Provide the [x, y] coordinate of the cell's center where the given text is located.  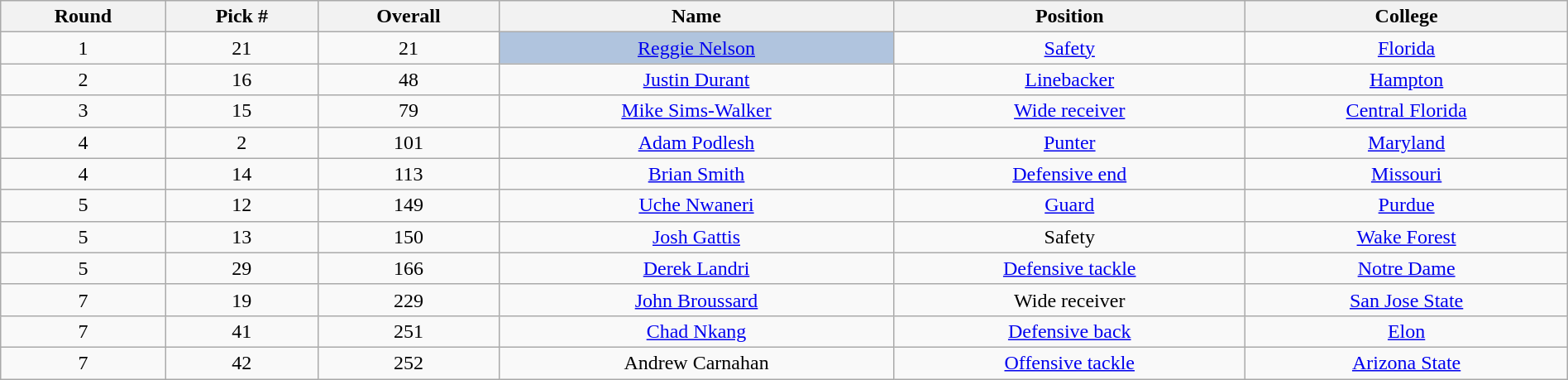
Wake Forest [1406, 237]
College [1406, 17]
Brian Smith [696, 174]
Adam Podlesh [696, 142]
150 [409, 237]
Defensive end [1070, 174]
Florida [1406, 48]
1 [83, 48]
Round [83, 17]
229 [409, 300]
16 [241, 79]
Pick # [241, 17]
Justin Durant [696, 79]
Offensive tackle [1070, 363]
3 [83, 111]
15 [241, 111]
12 [241, 205]
41 [241, 331]
Derek Landri [696, 268]
Andrew Carnahan [696, 363]
19 [241, 300]
Defensive tackle [1070, 268]
Arizona State [1406, 363]
79 [409, 111]
Hampton [1406, 79]
251 [409, 331]
Name [696, 17]
166 [409, 268]
Elon [1406, 331]
Josh Gattis [696, 237]
42 [241, 363]
Punter [1070, 142]
Maryland [1406, 142]
14 [241, 174]
29 [241, 268]
San Jose State [1406, 300]
Notre Dame [1406, 268]
113 [409, 174]
149 [409, 205]
Guard [1070, 205]
Missouri [1406, 174]
Reggie Nelson [696, 48]
252 [409, 363]
48 [409, 79]
Position [1070, 17]
Purdue [1406, 205]
13 [241, 237]
Defensive back [1070, 331]
Linebacker [1070, 79]
Uche Nwaneri [696, 205]
John Broussard [696, 300]
Central Florida [1406, 111]
Mike Sims-Walker [696, 111]
Overall [409, 17]
101 [409, 142]
Chad Nkang [696, 331]
